For the text-containing cell, return its midpoint in (x, y) coordinate format. 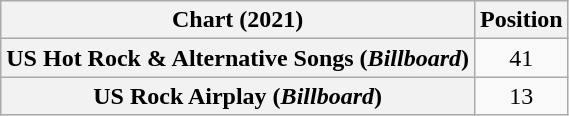
US Hot Rock & Alternative Songs (Billboard) (238, 58)
13 (521, 96)
Chart (2021) (238, 20)
Position (521, 20)
US Rock Airplay (Billboard) (238, 96)
41 (521, 58)
